Find where the given text appears and provide that cell's center as (x, y) coordinate. 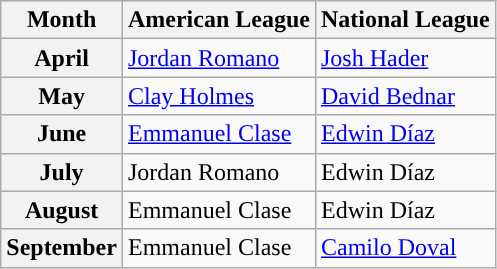
July (62, 172)
Camilo Doval (405, 248)
April (62, 58)
May (62, 96)
August (62, 210)
June (62, 134)
American League (218, 20)
David Bednar (405, 96)
Clay Holmes (218, 96)
Month (62, 20)
Josh Hader (405, 58)
National League (405, 20)
September (62, 248)
